Determine the [x, y] coordinate at the center of the cell enclosing the given text.  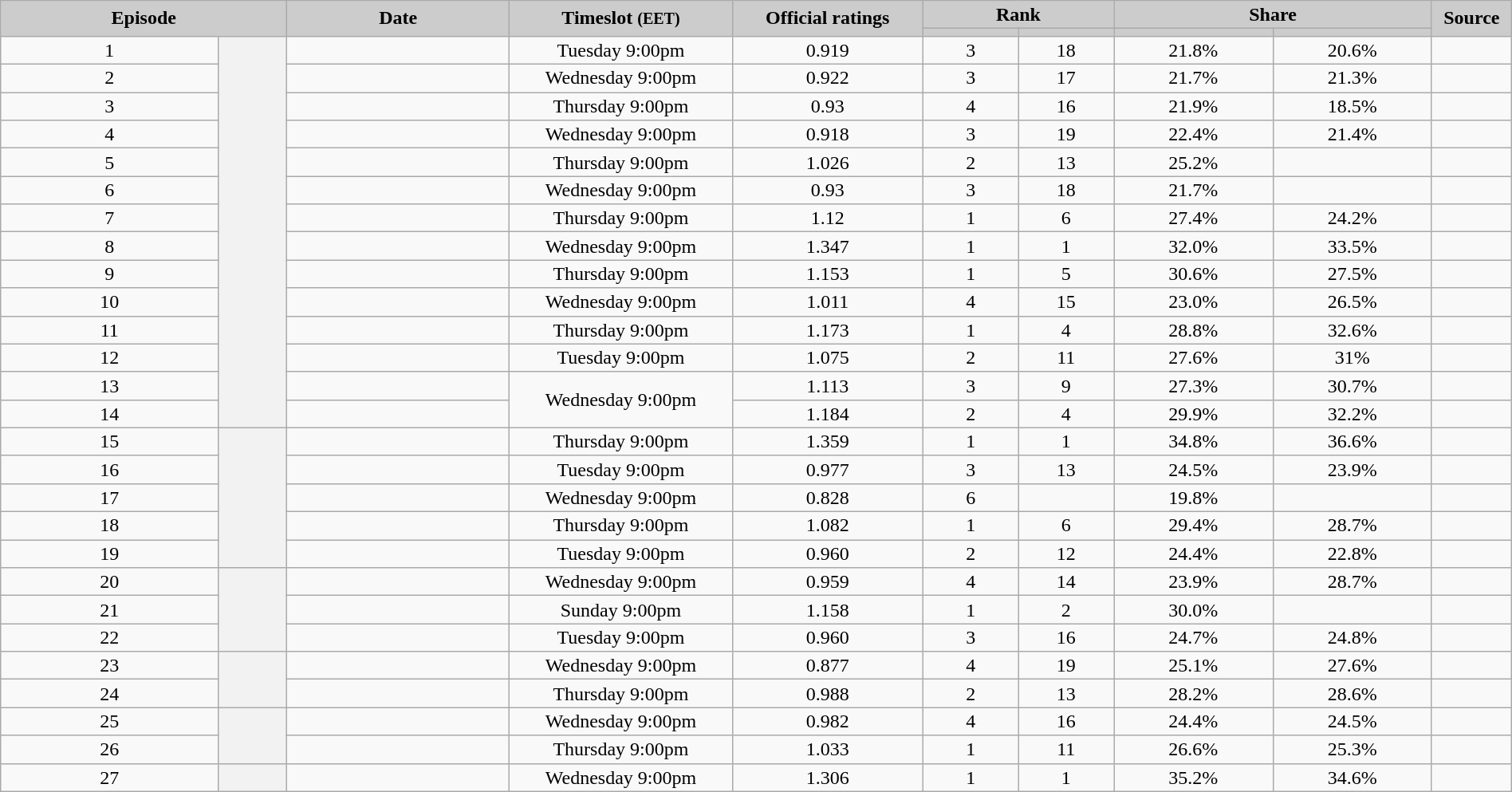
1.347 [828, 246]
25 [110, 721]
24.8% [1353, 638]
29.4% [1193, 526]
21.9% [1193, 107]
28.8% [1193, 330]
23.0% [1193, 301]
18.5% [1353, 107]
10 [110, 301]
27 [110, 777]
32.2% [1353, 413]
24.2% [1353, 219]
33.5% [1353, 246]
1.158 [828, 609]
26.6% [1193, 750]
0.919 [828, 49]
29.9% [1193, 413]
34.6% [1353, 777]
Share [1273, 14]
0.982 [828, 721]
0.988 [828, 694]
24 [110, 694]
Date [399, 19]
21.8% [1193, 49]
19.8% [1193, 498]
20.6% [1353, 49]
27.4% [1193, 219]
1.306 [828, 777]
0.828 [828, 498]
22.4% [1193, 134]
30.7% [1353, 386]
34.8% [1193, 442]
0.918 [828, 134]
23 [110, 665]
25.2% [1193, 163]
21.4% [1353, 134]
22 [110, 638]
1.026 [828, 163]
8 [110, 246]
1.075 [828, 357]
26.5% [1353, 301]
30.0% [1193, 609]
36.6% [1353, 442]
25.1% [1193, 665]
25.3% [1353, 750]
Source [1471, 19]
1.12 [828, 219]
30.6% [1193, 274]
0.959 [828, 582]
1.113 [828, 386]
32.6% [1353, 330]
28.6% [1353, 694]
24.7% [1193, 638]
1.173 [828, 330]
32.0% [1193, 246]
27.3% [1193, 386]
Timeslot (EET) [620, 19]
26 [110, 750]
Rank [1018, 14]
1.011 [828, 301]
21.3% [1353, 78]
1.082 [828, 526]
Episode [144, 19]
0.922 [828, 78]
Sunday 9:00pm [620, 609]
1.153 [828, 274]
1.184 [828, 413]
20 [110, 582]
1.033 [828, 750]
31% [1353, 357]
28.2% [1193, 694]
1.359 [828, 442]
7 [110, 219]
0.877 [828, 665]
21 [110, 609]
Official ratings [828, 19]
22.8% [1353, 554]
0.977 [828, 469]
35.2% [1193, 777]
27.5% [1353, 274]
